From the cell containing the given text, extract its center point as [X, Y] coordinate. 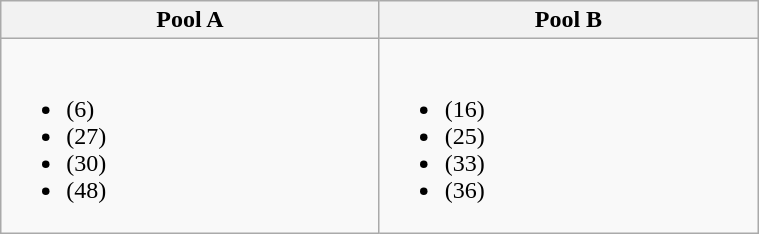
Pool A [190, 20]
Pool B [568, 20]
(6) (27) (30) (48) [190, 136]
(16) (25) (33) (36) [568, 136]
